Return the (x, y) coordinate for the center point of the cell that contains the specified text.  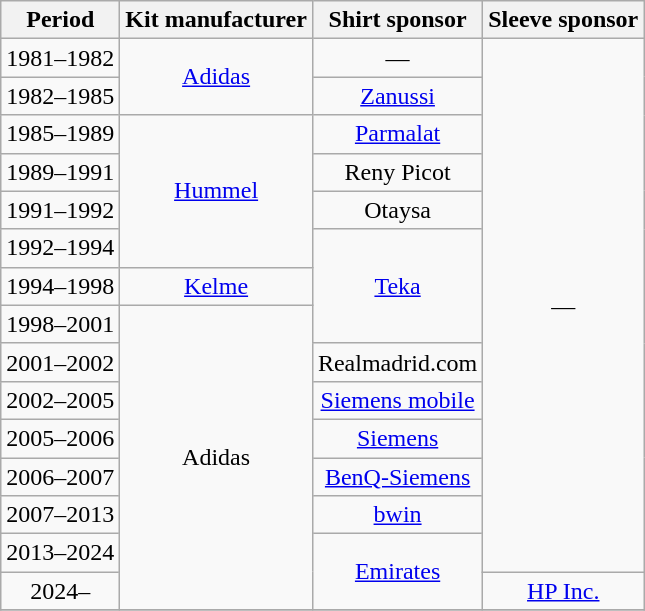
2007–2013 (60, 515)
Otaysa (397, 210)
Period (60, 20)
2002–2005 (60, 400)
bwin (397, 515)
1985–1989 (60, 134)
1992–1994 (60, 248)
Hummel (216, 191)
1982–1985 (60, 96)
2024– (60, 591)
1989–1991 (60, 172)
2013–2024 (60, 553)
Kit manufacturer (216, 20)
2005–2006 (60, 438)
HP Inc. (564, 591)
Parmalat (397, 134)
1991–1992 (60, 210)
BenQ-Siemens (397, 477)
Siemens mobile (397, 400)
Emirates (397, 572)
2006–2007 (60, 477)
2001–2002 (60, 362)
1998–2001 (60, 324)
1994–1998 (60, 286)
Kelme (216, 286)
Reny Picot (397, 172)
Zanussi (397, 96)
Teka (397, 286)
Realmadrid.com (397, 362)
Shirt sponsor (397, 20)
Sleeve sponsor (564, 20)
1981–1982 (60, 58)
Siemens (397, 438)
